Locate the cell with the specified text and output its [x, y] center coordinate. 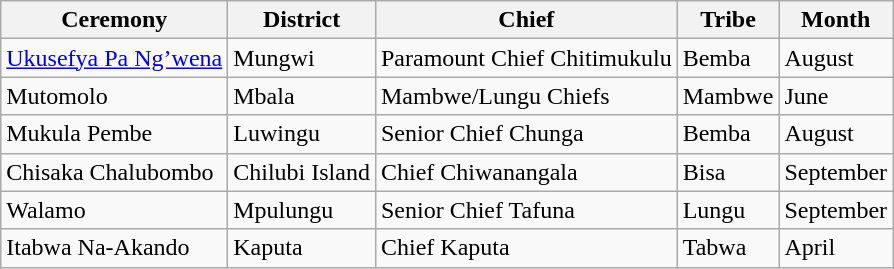
Bisa [728, 172]
District [302, 20]
Luwingu [302, 134]
Chilubi Island [302, 172]
Mambwe [728, 96]
Itabwa Na-Akando [114, 248]
Paramount Chief Chitimukulu [526, 58]
Mpulungu [302, 210]
Walamo [114, 210]
Month [836, 20]
Senior Chief Tafuna [526, 210]
April [836, 248]
Tribe [728, 20]
Mukula Pembe [114, 134]
Mambwe/Lungu Chiefs [526, 96]
June [836, 96]
Ceremony [114, 20]
Lungu [728, 210]
Tabwa [728, 248]
Mbala [302, 96]
Chief Kaputa [526, 248]
Mungwi [302, 58]
Ukusefya Pa Ng’wena [114, 58]
Senior Chief Chunga [526, 134]
Chief Chiwanangala [526, 172]
Chisaka Chalubombo [114, 172]
Kaputa [302, 248]
Mutomolo [114, 96]
Chief [526, 20]
